Provide the [X, Y] coordinate of the cell's center where the given text is located.  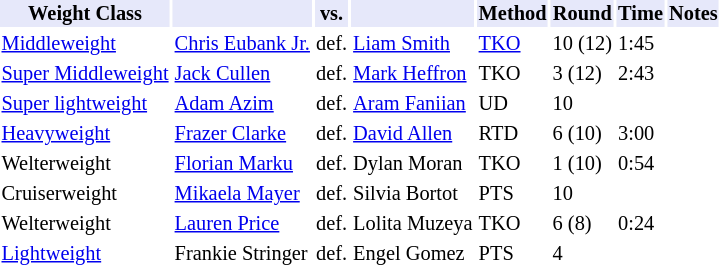
3 (12) [582, 74]
Weight Class [85, 14]
0:24 [641, 224]
0:54 [641, 164]
1:45 [641, 44]
Lolita Muzeya [413, 224]
Super Middleweight [85, 74]
Heavyweight [85, 134]
vs. [331, 14]
1 (10) [582, 164]
RTD [512, 134]
Round [582, 14]
Mark Heffron [413, 74]
Adam Azim [242, 104]
3:00 [641, 134]
6 (8) [582, 224]
PTS [512, 194]
Notes [693, 14]
Chris Eubank Jr. [242, 44]
David Allen [413, 134]
Method [512, 14]
2:43 [641, 74]
Silvia Bortot [413, 194]
Super lightweight [85, 104]
10 (12) [582, 44]
Time [641, 14]
6 (10) [582, 134]
Jack Cullen [242, 74]
Frazer Clarke [242, 134]
Middleweight [85, 44]
Cruiserweight [85, 194]
Dylan Moran [413, 164]
Mikaela Mayer [242, 194]
Florian Marku [242, 164]
Lauren Price [242, 224]
Liam Smith [413, 44]
Aram Faniian [413, 104]
UD [512, 104]
